Find where the given text appears and provide that cell's center as [X, Y] coordinate. 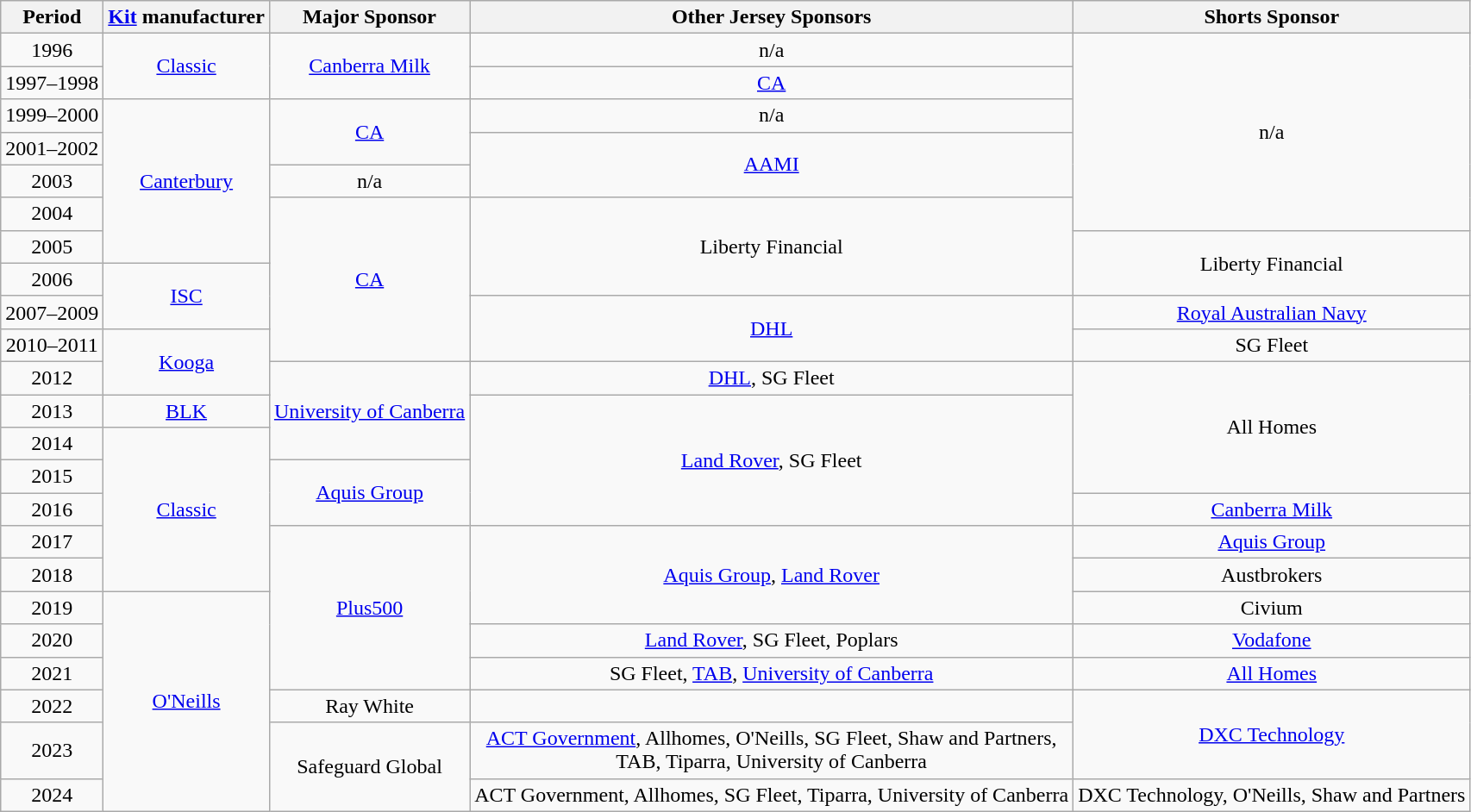
Other Jersey Sponsors [772, 17]
DXC Technology [1272, 734]
2014 [52, 444]
Royal Australian Navy [1272, 312]
2018 [52, 575]
DHL [772, 328]
Kooga [186, 361]
1999–2000 [52, 116]
2021 [52, 673]
Land Rover, SG Fleet, Poplars [772, 640]
ISC [186, 296]
2023 [52, 750]
University of Canberra [369, 410]
ACT Government, Allhomes, SG Fleet, Tiparra, University of Canberra [772, 795]
2020 [52, 640]
2006 [52, 279]
2016 [52, 509]
Kit manufacturer [186, 17]
Ray White [369, 706]
DXC Technology, O'Neills, Shaw and Partners [1272, 795]
Land Rover, SG Fleet [772, 460]
Period [52, 17]
1997–1998 [52, 83]
Shorts Sponsor [1272, 17]
2013 [52, 411]
2005 [52, 247]
2019 [52, 608]
2015 [52, 477]
2017 [52, 542]
1996 [52, 50]
Austbrokers [1272, 575]
2022 [52, 706]
SG Fleet [1272, 345]
SG Fleet, TAB, University of Canberra [772, 673]
Civium [1272, 608]
DHL, SG Fleet [772, 378]
2012 [52, 378]
2007–2009 [52, 312]
ACT Government, Allhomes, O'Neills, SG Fleet, Shaw and Partners,TAB, Tiparra, University of Canberra [772, 750]
O'Neills [186, 702]
2003 [52, 181]
Major Sponsor [369, 17]
2024 [52, 795]
BLK [186, 411]
Vodafone [1272, 640]
AAMI [772, 165]
2010–2011 [52, 345]
Plus500 [369, 608]
2004 [52, 214]
Canterbury [186, 181]
Safeguard Global [369, 767]
Aquis Group, Land Rover [772, 575]
2001–2002 [52, 148]
